From the cell containing the given text, extract its center point as (X, Y) coordinate. 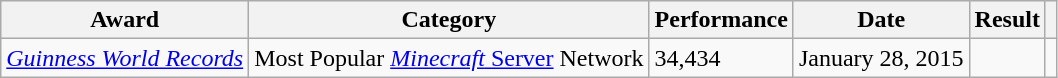
January 28, 2015 (881, 58)
Category (449, 20)
Date (881, 20)
Award (125, 20)
34,434 (721, 58)
Performance (721, 20)
Result (1007, 20)
Guinness World Records (125, 58)
Most Popular Minecraft Server Network (449, 58)
